Find where the given text appears and provide that cell's center as [x, y] coordinate. 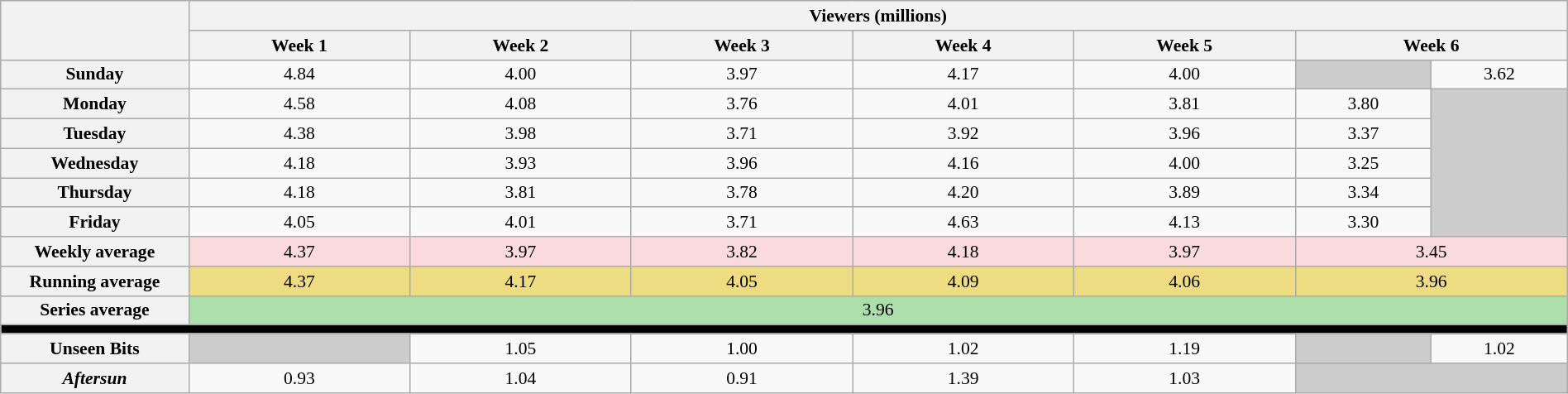
0.91 [742, 378]
3.30 [1363, 223]
Running average [94, 281]
Wednesday [94, 163]
3.37 [1363, 134]
4.38 [299, 134]
3.45 [1431, 252]
1.19 [1184, 348]
4.20 [963, 193]
Unseen Bits [94, 348]
Series average [94, 310]
Week 4 [963, 46]
3.93 [521, 163]
4.63 [963, 223]
1.05 [521, 348]
4.06 [1184, 281]
Week 6 [1431, 46]
3.89 [1184, 193]
Tuesday [94, 134]
4.13 [1184, 223]
1.00 [742, 348]
3.98 [521, 134]
Sunday [94, 74]
3.78 [742, 193]
3.25 [1363, 163]
3.82 [742, 252]
1.03 [1184, 378]
0.93 [299, 378]
Weekly average [94, 252]
Week 5 [1184, 46]
1.39 [963, 378]
4.09 [963, 281]
4.16 [963, 163]
4.58 [299, 104]
Week 1 [299, 46]
3.34 [1363, 193]
Friday [94, 223]
Week 2 [521, 46]
Monday [94, 104]
4.84 [299, 74]
3.62 [1500, 74]
Aftersun [94, 378]
3.80 [1363, 104]
3.76 [742, 104]
3.92 [963, 134]
Week 3 [742, 46]
1.04 [521, 378]
Thursday [94, 193]
Viewers (millions) [878, 16]
4.08 [521, 104]
